Output the (X, Y) coordinate of the center of the cell containing the given text.  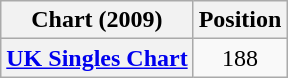
Position (240, 20)
188 (240, 58)
UK Singles Chart (97, 58)
Chart (2009) (97, 20)
